Identify which cell holds the provided text, then report its [x, y] central coordinate. 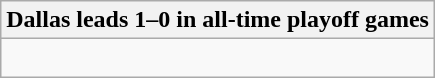
Dallas leads 1–0 in all-time playoff games [218, 20]
